Determine the (X, Y) coordinate at the center of the cell enclosing the given text.  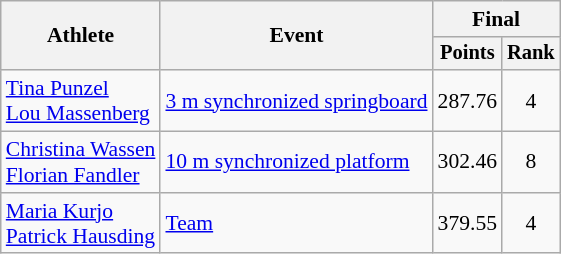
287.76 (468, 100)
379.55 (468, 224)
3 m synchronized springboard (296, 100)
302.46 (468, 162)
Athlete (81, 36)
Rank (531, 54)
Final (496, 19)
Team (296, 224)
Tina PunzelLou Massenberg (81, 100)
Points (468, 54)
Christina WassenFlorian Fandler (81, 162)
Event (296, 36)
Maria KurjoPatrick Hausding (81, 224)
8 (531, 162)
10 m synchronized platform (296, 162)
